Locate the cell with the specified text and output its (X, Y) center coordinate. 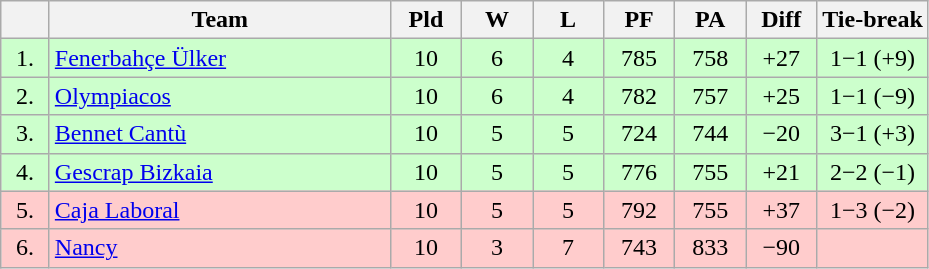
Olympiacos (220, 96)
Tie-break (873, 20)
Caja Laboral (220, 210)
W (496, 20)
2. (26, 96)
792 (640, 210)
3. (26, 134)
758 (710, 58)
7 (568, 248)
776 (640, 172)
PA (710, 20)
4. (26, 172)
Nancy (220, 248)
744 (710, 134)
L (568, 20)
5. (26, 210)
+21 (782, 172)
Team (220, 20)
1−3 (−2) (873, 210)
757 (710, 96)
1. (26, 58)
785 (640, 58)
PF (640, 20)
1−1 (−9) (873, 96)
2−2 (−1) (873, 172)
3−1 (+3) (873, 134)
782 (640, 96)
743 (640, 248)
3 (496, 248)
+25 (782, 96)
Pld (426, 20)
1−1 (+9) (873, 58)
−90 (782, 248)
833 (710, 248)
6. (26, 248)
Diff (782, 20)
+27 (782, 58)
−20 (782, 134)
+37 (782, 210)
724 (640, 134)
Bennet Cantù (220, 134)
Fenerbahçe Ülker (220, 58)
Gescrap Bizkaia (220, 172)
